Capture the cell that displays the provided text and extract its [x, y] central coordinate. 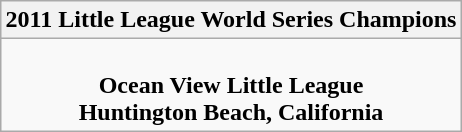
2011 Little League World Series Champions [231, 20]
Ocean View Little LeagueHuntington Beach, California [231, 85]
